Determine the (X, Y) coordinate at the center of the cell enclosing the given text.  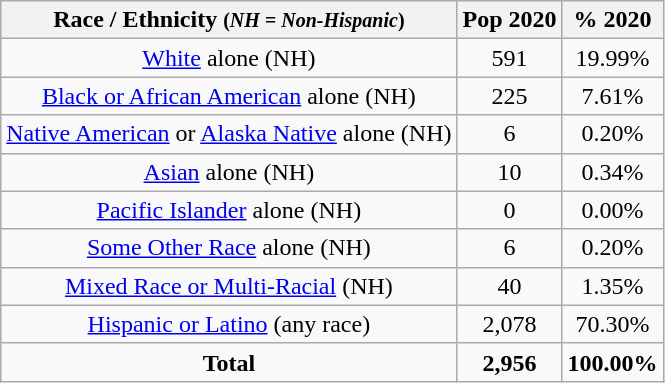
19.99% (612, 58)
2,956 (510, 362)
Black or African American alone (NH) (229, 96)
Pop 2020 (510, 20)
1.35% (612, 286)
Race / Ethnicity (NH = Non-Hispanic) (229, 20)
Pacific Islander alone (NH) (229, 210)
Hispanic or Latino (any race) (229, 324)
Native American or Alaska Native alone (NH) (229, 134)
225 (510, 96)
% 2020 (612, 20)
2,078 (510, 324)
591 (510, 58)
Some Other Race alone (NH) (229, 248)
40 (510, 286)
Total (229, 362)
White alone (NH) (229, 58)
10 (510, 172)
100.00% (612, 362)
7.61% (612, 96)
0 (510, 210)
0.34% (612, 172)
0.00% (612, 210)
Asian alone (NH) (229, 172)
70.30% (612, 324)
Mixed Race or Multi-Racial (NH) (229, 286)
